Detect which cell encompasses the target text, then output its [x, y] center coordinate. 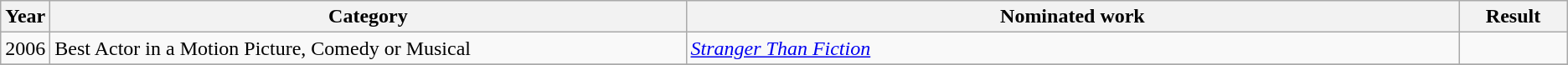
Stranger Than Fiction [1072, 48]
Result [1513, 17]
Category [369, 17]
Nominated work [1072, 17]
Best Actor in a Motion Picture, Comedy or Musical [369, 48]
Year [25, 17]
2006 [25, 48]
